From the cell containing the given text, extract its center point as [x, y] coordinate. 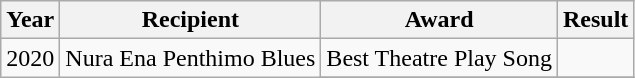
Year [30, 20]
Nura Ena Penthimo Blues [190, 58]
Award [440, 20]
Recipient [190, 20]
Best Theatre Play Song [440, 58]
Result [595, 20]
2020 [30, 58]
